Find where the given text appears and provide that cell's center as [x, y] coordinate. 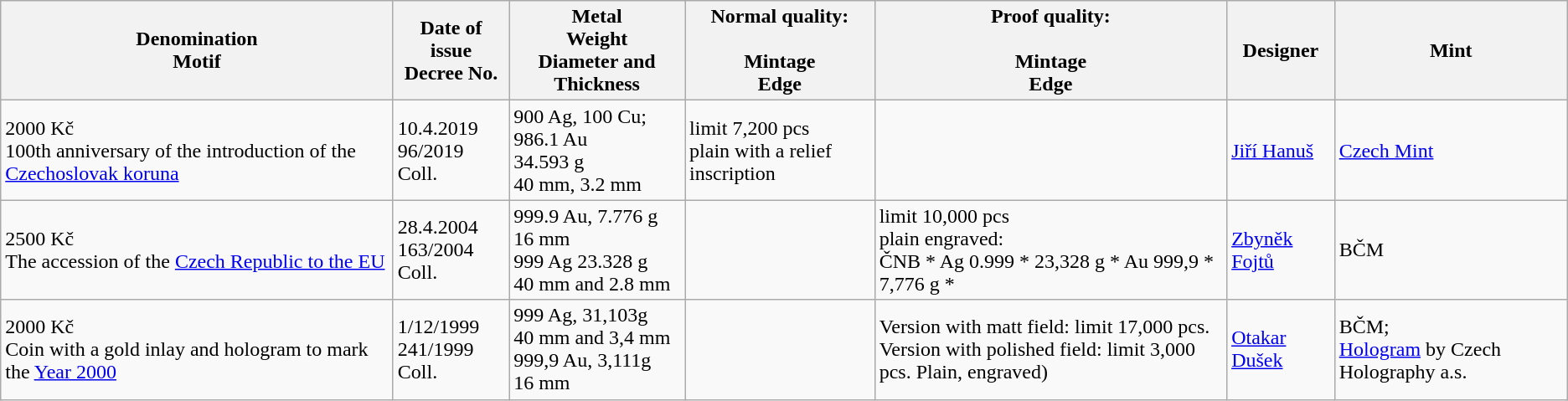
Czech Mint [1451, 151]
BČM;Hologram by Czech Holography a.s. [1451, 350]
2000 Kč100th anniversary of the introduction of the Czechoslovak koruna [198, 151]
Designer [1282, 50]
28.4.2004163/2004 Coll. [451, 249]
10.4.201996/2019 Coll. [451, 151]
900 Ag, 100 Cu; 986.1 Au34.593 g40 mm, 3.2 mm [597, 151]
999.9 Au, 7.776 g16 mm999 Ag 23.328 g40 mm and 2.8 mm [597, 249]
2000 KčCoin with a gold inlay and hologram to mark the Year 2000 [198, 350]
2500 KčThe accession of the Czech Republic to the EU [198, 249]
Proof quality:MintageEdge [1050, 50]
DenominationMotif [198, 50]
1/12/1999241/1999 Coll. [451, 350]
Date of issueDecree No. [451, 50]
Mint [1451, 50]
999 Ag, 31,103g40 mm and 3,4 mm999,9 Au, 3,111g16 mm [597, 350]
MetalWeightDiameter and Thickness [597, 50]
Zbyněk Fojtů [1282, 249]
limit 7,200 pcsplain with a relief inscription [781, 151]
Otakar Dušek [1282, 350]
Jiří Hanuš [1282, 151]
Normal quality:MintageEdge [781, 50]
Version with matt field: limit 17,000 pcs.Version with polished field: limit 3,000 pcs. Plain, engraved) [1050, 350]
limit 10,000 pcsplain engraved:ČNB * Ag 0.999 * 23,328 g * Au 999,9 * 7,776 g * [1050, 249]
BČM [1451, 249]
